Determine the (x, y) coordinate at the center of the cell enclosing the given text.  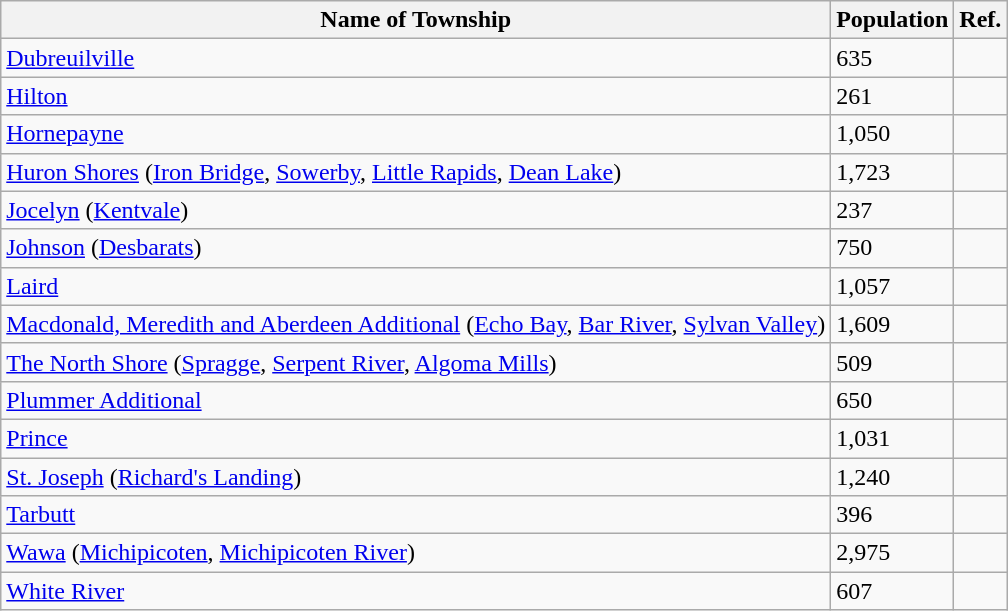
635 (892, 58)
607 (892, 591)
Macdonald, Meredith and Aberdeen Additional (Echo Bay, Bar River, Sylvan Valley) (416, 324)
Hilton (416, 96)
2,975 (892, 553)
1,240 (892, 477)
White River (416, 591)
Plummer Additional (416, 400)
Laird (416, 286)
237 (892, 210)
Dubreuilville (416, 58)
The North Shore (Spragge, Serpent River, Algoma Mills) (416, 362)
Tarbutt (416, 515)
Ref. (980, 20)
St. Joseph (Richard's Landing) (416, 477)
Jocelyn (Kentvale) (416, 210)
261 (892, 96)
650 (892, 400)
396 (892, 515)
1,031 (892, 438)
750 (892, 248)
1,057 (892, 286)
1,723 (892, 172)
Wawa (Michipicoten, Michipicoten River) (416, 553)
509 (892, 362)
Prince (416, 438)
Johnson (Desbarats) (416, 248)
1,609 (892, 324)
Huron Shores (Iron Bridge, Sowerby, Little Rapids, Dean Lake) (416, 172)
1,050 (892, 134)
Name of Township (416, 20)
Hornepayne (416, 134)
Population (892, 20)
